Extract the (x, y) coordinate from the center of the cell holding the provided text.  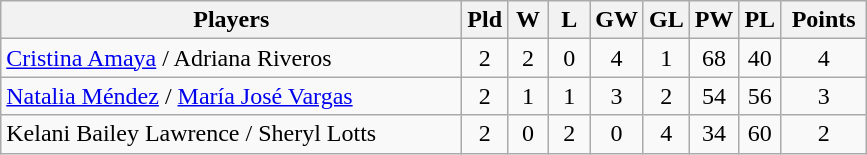
Points (824, 20)
W (528, 20)
40 (760, 58)
GL (666, 20)
GW (617, 20)
Players (232, 20)
34 (714, 134)
L (570, 20)
Natalia Méndez / María José Vargas (232, 96)
54 (714, 96)
Cristina Amaya / Adriana Riveros (232, 58)
68 (714, 58)
60 (760, 134)
PL (760, 20)
Kelani Bailey Lawrence / Sheryl Lotts (232, 134)
56 (760, 96)
PW (714, 20)
Pld (485, 20)
